Provide the (x, y) coordinate of the cell's center where the given text is located.  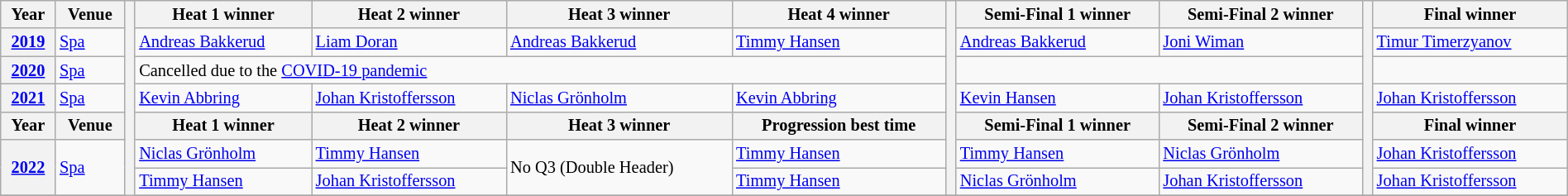
Liam Doran (409, 42)
Progression best time (839, 126)
2022 (28, 167)
Joni Wiman (1260, 42)
Cancelled due to the COVID-19 pandemic (851, 70)
2021 (28, 98)
Kevin Hansen (1058, 98)
No Q3 (Double Header) (619, 167)
Heat 4 winner (839, 14)
2019 (28, 42)
2020 (28, 70)
Timur Timerzyanov (1470, 42)
